Output the (X, Y) coordinate of the center of the cell containing the given text.  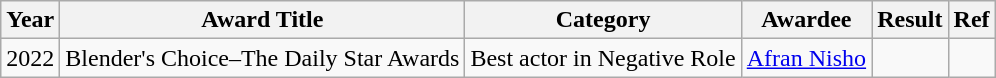
Blender's Choice–The Daily Star Awards (262, 58)
Award Title (262, 20)
Result (910, 20)
Category (603, 20)
2022 (30, 58)
Afran Nisho (806, 58)
Best actor in Negative Role (603, 58)
Year (30, 20)
Awardee (806, 20)
Ref (972, 20)
